Scan for the cell matching the given text and deliver its (x, y) coordinate at center. 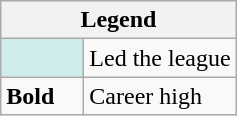
Bold (42, 96)
Led the league (160, 58)
Career high (160, 96)
Legend (118, 20)
